Determine the (X, Y) coordinate at the center of the cell enclosing the given text.  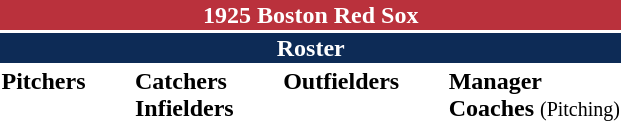
1925 Boston Red Sox (310, 15)
Roster (310, 48)
